Search for the cell housing the specified text and yield its (X, Y) center coordinate. 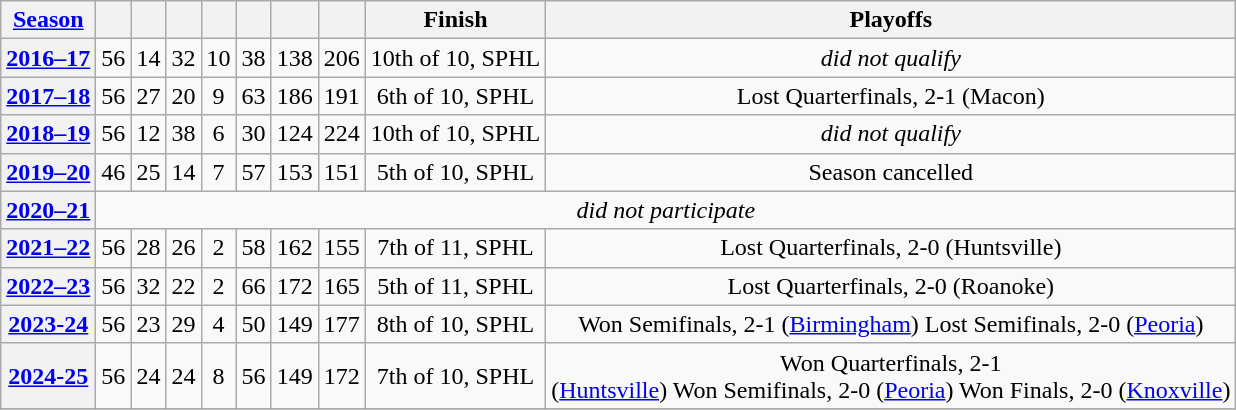
12 (148, 134)
5th of 11, SPHL (455, 286)
Playoffs (891, 20)
8 (218, 376)
6 (218, 134)
46 (114, 172)
151 (342, 172)
177 (342, 324)
5th of 10, SPHL (455, 172)
Season (48, 20)
2018–19 (48, 134)
27 (148, 96)
2016–17 (48, 58)
20 (184, 96)
2023-24 (48, 324)
Lost Quarterfinals, 2-0 (Huntsville) (891, 248)
165 (342, 286)
58 (254, 248)
57 (254, 172)
23 (148, 324)
153 (294, 172)
191 (342, 96)
2019–20 (48, 172)
2024-25 (48, 376)
Lost Quarterfinals, 2-1 (Macon) (891, 96)
8th of 10, SPHL (455, 324)
124 (294, 134)
63 (254, 96)
7th of 11, SPHL (455, 248)
4 (218, 324)
155 (342, 248)
186 (294, 96)
Finish (455, 20)
30 (254, 134)
25 (148, 172)
22 (184, 286)
28 (148, 248)
2021–22 (48, 248)
29 (184, 324)
66 (254, 286)
2017–18 (48, 96)
Won Quarterfinals, 2-1(Huntsville) Won Semifinals, 2-0 (Peoria) Won Finals, 2-0 (Knoxville) (891, 376)
7th of 10, SPHL (455, 376)
10 (218, 58)
224 (342, 134)
did not participate (666, 210)
7 (218, 172)
2022–23 (48, 286)
50 (254, 324)
2020–21 (48, 210)
Won Semifinals, 2-1 (Birmingham) Lost Semifinals, 2-0 (Peoria) (891, 324)
206 (342, 58)
9 (218, 96)
6th of 10, SPHL (455, 96)
Lost Quarterfinals, 2-0 (Roanoke) (891, 286)
162 (294, 248)
Season cancelled (891, 172)
138 (294, 58)
26 (184, 248)
